Provide the [X, Y] coordinate of the cell's center where the given text is located.  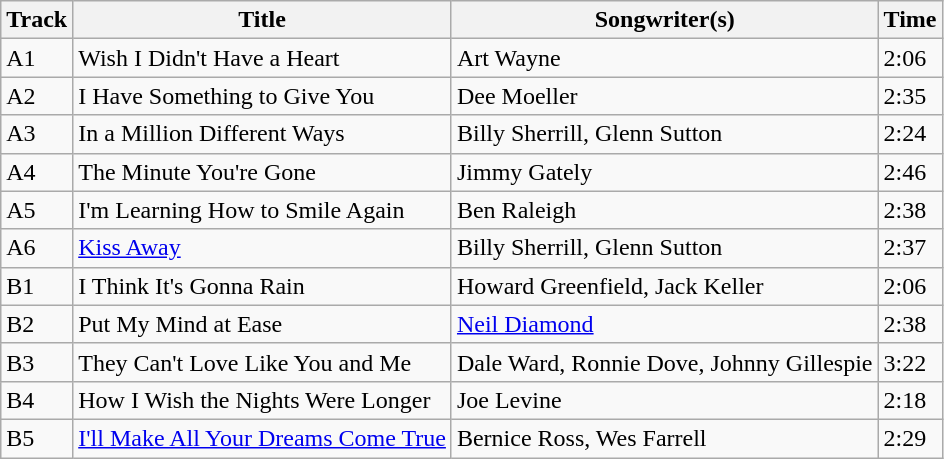
A5 [37, 210]
Jimmy Gately [664, 172]
Joe Levine [664, 400]
Dee Moeller [664, 96]
B3 [37, 362]
Put My Mind at Ease [262, 324]
I Have Something to Give You [262, 96]
A4 [37, 172]
In a Million Different Ways [262, 134]
How I Wish the Nights Were Longer [262, 400]
Kiss Away [262, 248]
2:18 [910, 400]
Wish I Didn't Have a Heart [262, 58]
I'm Learning How to Smile Again [262, 210]
Track [37, 20]
They Can't Love Like You and Me [262, 362]
Howard Greenfield, Jack Keller [664, 286]
Art Wayne [664, 58]
B4 [37, 400]
2:37 [910, 248]
2:46 [910, 172]
Neil Diamond [664, 324]
Bernice Ross, Wes Farrell [664, 438]
I'll Make All Your Dreams Come True [262, 438]
B2 [37, 324]
2:35 [910, 96]
Dale Ward, Ronnie Dove, Johnny Gillespie [664, 362]
I Think It's Gonna Rain [262, 286]
A2 [37, 96]
3:22 [910, 362]
The Minute You're Gone [262, 172]
Ben Raleigh [664, 210]
Songwriter(s) [664, 20]
B5 [37, 438]
Time [910, 20]
2:29 [910, 438]
B1 [37, 286]
2:24 [910, 134]
A1 [37, 58]
Title [262, 20]
A6 [37, 248]
A3 [37, 134]
